Pinpoint the cell where the given text exists, returning its (X, Y) midpoint coordinate. 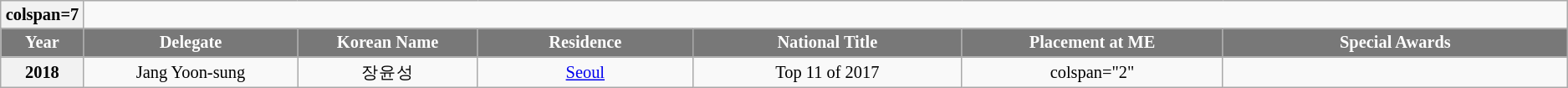
Korean Name (388, 43)
Top 11 of 2017 (827, 72)
Placement at ME (1092, 43)
장윤성 (388, 72)
colspan="2" (1092, 72)
Seoul (585, 72)
2018 (42, 72)
Residence (585, 43)
Delegate (191, 43)
Year (42, 43)
colspan=7 (42, 14)
Special Awards (1395, 43)
Jang Yoon-sung (191, 72)
National Title (827, 43)
